Scan for the cell matching the given text and deliver its (x, y) coordinate at center. 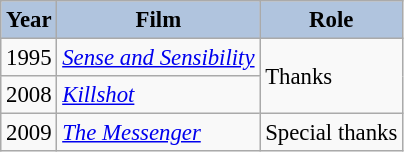
Year (29, 20)
Sense and Sensibility (158, 58)
2008 (29, 95)
1995 (29, 58)
The Messenger (158, 133)
Role (332, 20)
Thanks (332, 76)
Film (158, 20)
Special thanks (332, 133)
Killshot (158, 95)
2009 (29, 133)
